Pinpoint the cell where the given text exists, returning its (X, Y) midpoint coordinate. 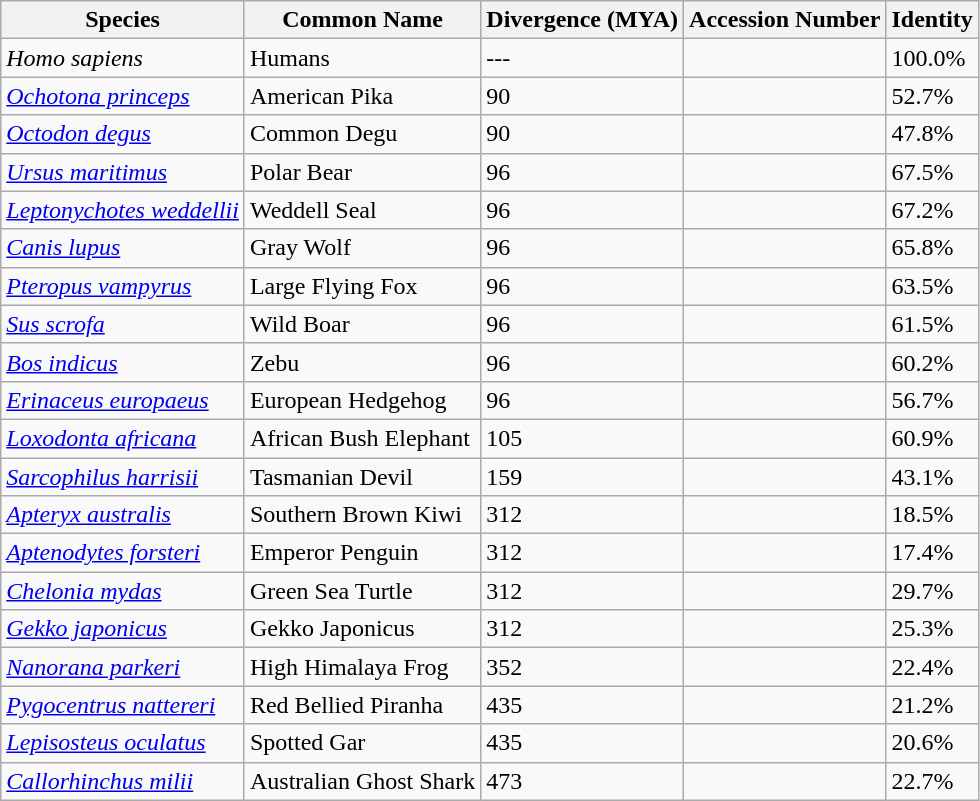
Southern Brown Kiwi (362, 515)
100.0% (932, 58)
Gekko japonicus (123, 629)
European Hedgehog (362, 400)
Pteropus vampyrus (123, 286)
159 (582, 477)
Species (123, 20)
60.2% (932, 362)
Tasmanian Devil (362, 477)
18.5% (932, 515)
Divergence (MYA) (582, 20)
Accession Number (785, 20)
Apteryx australis (123, 515)
47.8% (932, 134)
352 (582, 667)
Common Name (362, 20)
21.2% (932, 705)
American Pika (362, 96)
29.7% (932, 591)
22.4% (932, 667)
African Bush Elephant (362, 438)
105 (582, 438)
Aptenodytes forsteri (123, 553)
--- (582, 58)
Ursus maritimus (123, 172)
Large Flying Fox (362, 286)
Red Bellied Piranha (362, 705)
Zebu (362, 362)
Wild Boar (362, 324)
20.6% (932, 743)
22.7% (932, 781)
Lepisosteus oculatus (123, 743)
Identity (932, 20)
Octodon degus (123, 134)
Gray Wolf (362, 248)
High Himalaya Frog (362, 667)
Pygocentrus nattereri (123, 705)
Canis lupus (123, 248)
Emperor Penguin (362, 553)
Sus scrofa (123, 324)
Common Degu (362, 134)
63.5% (932, 286)
43.1% (932, 477)
52.7% (932, 96)
Humans (362, 58)
Nanorana parkeri (123, 667)
65.8% (932, 248)
Ochotona princeps (123, 96)
Australian Ghost Shark (362, 781)
Callorhinchus milii (123, 781)
61.5% (932, 324)
Erinaceus europaeus (123, 400)
Green Sea Turtle (362, 591)
67.2% (932, 210)
Chelonia mydas (123, 591)
60.9% (932, 438)
473 (582, 781)
56.7% (932, 400)
25.3% (932, 629)
17.4% (932, 553)
Spotted Gar (362, 743)
67.5% (932, 172)
Bos indicus (123, 362)
Leptonychotes weddellii (123, 210)
Weddell Seal (362, 210)
Loxodonta africana (123, 438)
Sarcophilus harrisii (123, 477)
Gekko Japonicus (362, 629)
Homo sapiens (123, 58)
Polar Bear (362, 172)
